Determine the [x, y] coordinate at the center of the cell enclosing the given text.  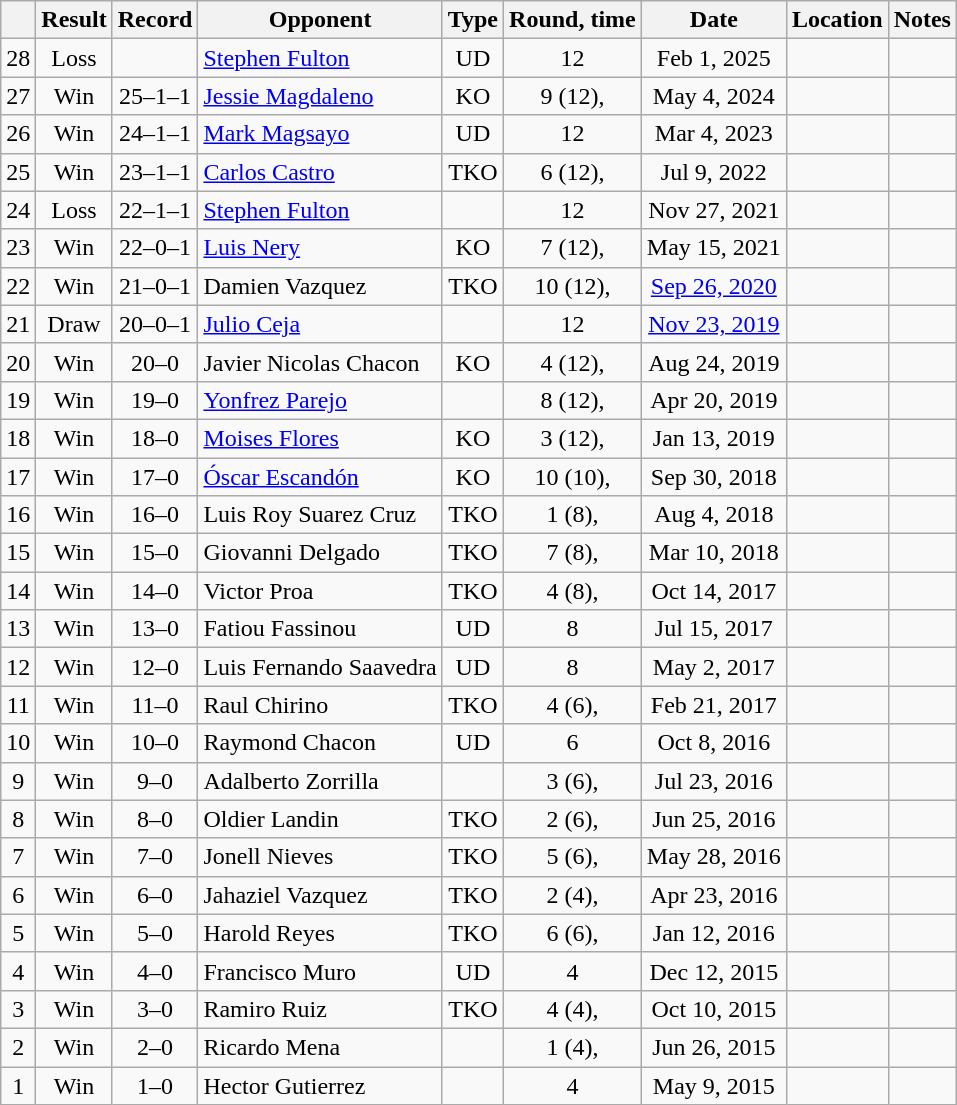
21 [18, 324]
Javier Nicolas Chacon [320, 362]
Nov 27, 2021 [714, 210]
20–0–1 [155, 324]
Apr 20, 2019 [714, 400]
Result [74, 20]
Jul 9, 2022 [714, 172]
Sep 26, 2020 [714, 286]
Oct 14, 2017 [714, 591]
6 (12), [573, 172]
Dec 12, 2015 [714, 971]
6 (6), [573, 933]
Jun 26, 2015 [714, 1047]
Mark Magsayo [320, 134]
Jul 15, 2017 [714, 629]
18–0 [155, 438]
Jonell Nieves [320, 857]
9 [18, 781]
Aug 4, 2018 [714, 515]
12–0 [155, 667]
27 [18, 96]
5 [18, 933]
Victor Proa [320, 591]
7 [18, 857]
Round, time [573, 20]
Damien Vazquez [320, 286]
25–1–1 [155, 96]
Yonfrez Parejo [320, 400]
Feb 1, 2025 [714, 58]
17–0 [155, 477]
Jessie Magdaleno [320, 96]
Date [714, 20]
Location [837, 20]
17 [18, 477]
Carlos Castro [320, 172]
24 [18, 210]
3 (12), [573, 438]
16–0 [155, 515]
1 (8), [573, 515]
22 [18, 286]
Sep 30, 2018 [714, 477]
15 [18, 553]
13 [18, 629]
Type [472, 20]
1 [18, 1085]
Oct 10, 2015 [714, 1009]
May 9, 2015 [714, 1085]
15–0 [155, 553]
2 [18, 1047]
Aug 24, 2019 [714, 362]
Opponent [320, 20]
Francisco Muro [320, 971]
6–0 [155, 895]
Raul Chirino [320, 705]
11 [18, 705]
10 (10), [573, 477]
2 (4), [573, 895]
Ricardo Mena [320, 1047]
22–1–1 [155, 210]
Draw [74, 324]
8–0 [155, 819]
May 28, 2016 [714, 857]
2 (6), [573, 819]
9 (12), [573, 96]
20–0 [155, 362]
Giovanni Delgado [320, 553]
May 2, 2017 [714, 667]
Jul 23, 2016 [714, 781]
7 (12), [573, 248]
Mar 4, 2023 [714, 134]
5–0 [155, 933]
4 (4), [573, 1009]
16 [18, 515]
Oct 8, 2016 [714, 743]
4–0 [155, 971]
28 [18, 58]
25 [18, 172]
14–0 [155, 591]
4 (8), [573, 591]
23 [18, 248]
18 [18, 438]
10 [18, 743]
5 (6), [573, 857]
10 (12), [573, 286]
Nov 23, 2019 [714, 324]
20 [18, 362]
May 15, 2021 [714, 248]
7 (8), [573, 553]
Julio Ceja [320, 324]
May 4, 2024 [714, 96]
Hector Gutierrez [320, 1085]
3 (6), [573, 781]
3–0 [155, 1009]
Ramiro Ruiz [320, 1009]
Jan 13, 2019 [714, 438]
26 [18, 134]
4 (12), [573, 362]
Apr 23, 2016 [714, 895]
Luis Fernando Saavedra [320, 667]
13–0 [155, 629]
Luis Roy Suarez Cruz [320, 515]
10–0 [155, 743]
Fatiou Fassinou [320, 629]
Adalberto Zorrilla [320, 781]
4 (6), [573, 705]
21–0–1 [155, 286]
Record [155, 20]
1–0 [155, 1085]
Mar 10, 2018 [714, 553]
22–0–1 [155, 248]
Oldier Landin [320, 819]
Jun 25, 2016 [714, 819]
23–1–1 [155, 172]
Luis Nery [320, 248]
Feb 21, 2017 [714, 705]
11–0 [155, 705]
Jahaziel Vazquez [320, 895]
Óscar Escandón [320, 477]
7–0 [155, 857]
Notes [922, 20]
1 (4), [573, 1047]
Harold Reyes [320, 933]
19 [18, 400]
14 [18, 591]
9–0 [155, 781]
Raymond Chacon [320, 743]
Jan 12, 2016 [714, 933]
19–0 [155, 400]
2–0 [155, 1047]
3 [18, 1009]
24–1–1 [155, 134]
8 (12), [573, 400]
Moises Flores [320, 438]
